Locate the cell with the specified text and output its (X, Y) center coordinate. 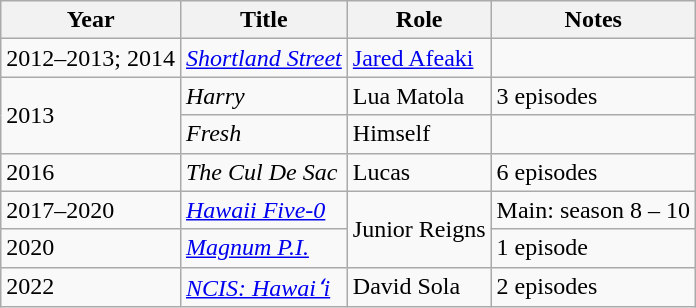
Role (419, 20)
2017–2020 (91, 210)
Harry (264, 96)
Title (264, 20)
2016 (91, 172)
Shortland Street (264, 58)
2022 (91, 287)
David Sola (419, 287)
Notes (593, 20)
Hawaii Five-0 (264, 210)
3 episodes (593, 96)
Lua Matola (419, 96)
Year (91, 20)
Lucas (419, 172)
The Cul De Sac (264, 172)
Magnum P.I. (264, 248)
NCIS: Hawaiʻi (264, 287)
2020 (91, 248)
6 episodes (593, 172)
2 episodes (593, 287)
Fresh (264, 134)
2012–2013; 2014 (91, 58)
2013 (91, 115)
Jared Afeaki (419, 58)
Junior Reigns (419, 229)
1 episode (593, 248)
Himself (419, 134)
Main: season 8 – 10 (593, 210)
